Detect which cell encompasses the target text, then output its (X, Y) center coordinate. 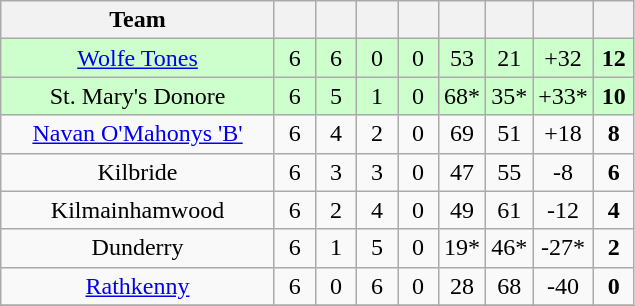
55 (510, 172)
28 (462, 286)
68* (462, 96)
-40 (564, 286)
+18 (564, 134)
35* (510, 96)
Rathkenny (138, 286)
61 (510, 210)
21 (510, 58)
Team (138, 20)
12 (614, 58)
51 (510, 134)
68 (510, 286)
Dunderry (138, 248)
Kilmainhamwood (138, 210)
+32 (564, 58)
47 (462, 172)
Navan O'Mahonys 'B' (138, 134)
53 (462, 58)
-8 (564, 172)
49 (462, 210)
St. Mary's Donore (138, 96)
Wolfe Tones (138, 58)
69 (462, 134)
-12 (564, 210)
8 (614, 134)
10 (614, 96)
19* (462, 248)
Kilbride (138, 172)
46* (510, 248)
-27* (564, 248)
+33* (564, 96)
